Search for the cell housing the specified text and yield its (X, Y) center coordinate. 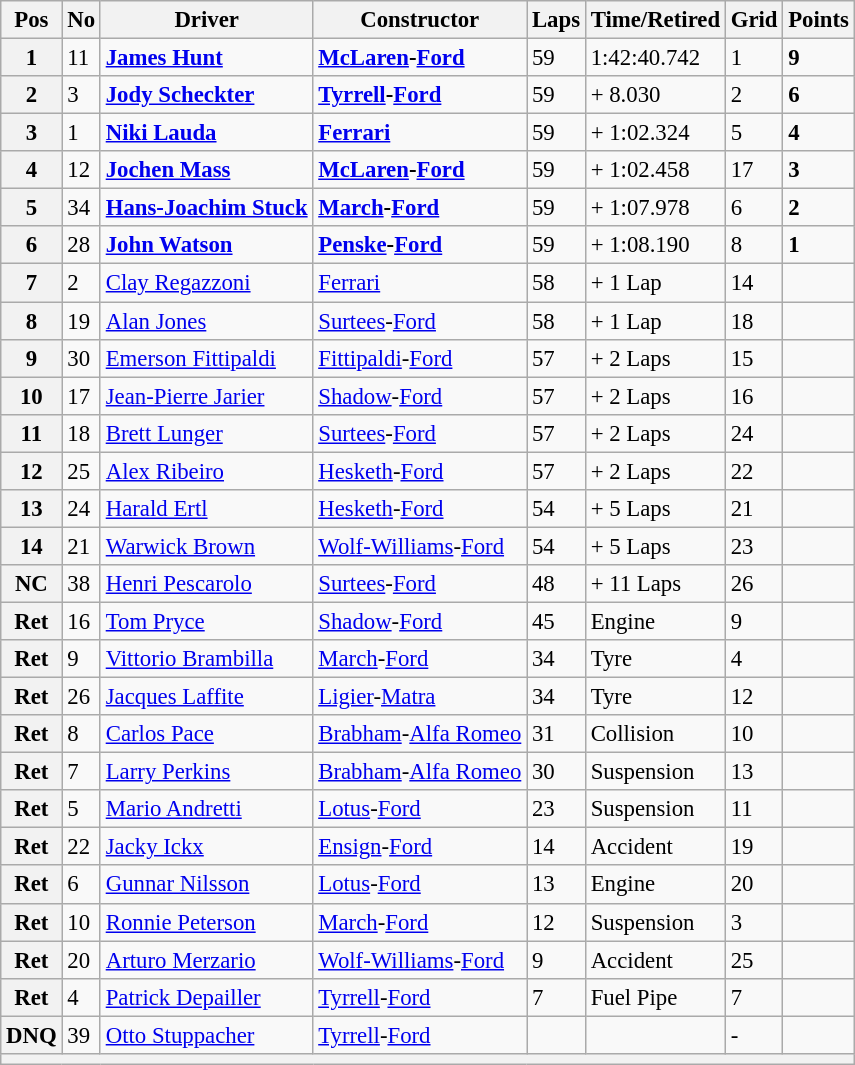
Tom Pryce (206, 621)
Niki Lauda (206, 133)
Patrick Depailler (206, 997)
48 (556, 584)
Jacques Laffite (206, 697)
Jacky Ickx (206, 847)
Ligier-Matra (420, 697)
Penske-Ford (420, 245)
Arturo Merzario (206, 960)
38 (81, 584)
Carlos Pace (206, 734)
15 (754, 358)
Alex Ribeiro (206, 471)
James Hunt (206, 58)
28 (81, 245)
+ 1:08.190 (655, 245)
Clay Regazzoni (206, 283)
Fuel Pipe (655, 997)
Hans-Joachim Stuck (206, 208)
Collision (655, 734)
Grid (754, 20)
Pos (32, 20)
+ 1:07.978 (655, 208)
+ 11 Laps (655, 584)
Laps (556, 20)
39 (81, 1035)
Henri Pescarolo (206, 584)
Larry Perkins (206, 772)
+ 1:02.324 (655, 133)
Gunnar Nilsson (206, 885)
Mario Andretti (206, 809)
+ 1:02.458 (655, 170)
John Watson (206, 245)
Points (818, 20)
Fittipaldi-Ford (420, 358)
31 (556, 734)
Alan Jones (206, 321)
45 (556, 621)
Emerson Fittipaldi (206, 358)
+ 8.030 (655, 95)
Vittorio Brambilla (206, 659)
Jochen Mass (206, 170)
Otto Stuppacher (206, 1035)
- (754, 1035)
No (81, 20)
NC (32, 584)
DNQ (32, 1035)
Ronnie Peterson (206, 922)
Warwick Brown (206, 546)
Jody Scheckter (206, 95)
Harald Ertl (206, 509)
Brett Lunger (206, 433)
1:42:40.742 (655, 58)
Driver (206, 20)
Time/Retired (655, 20)
Ensign-Ford (420, 847)
Jean-Pierre Jarier (206, 396)
Constructor (420, 20)
